Provide the (X, Y) coordinate of the cell's center where the given text is located.  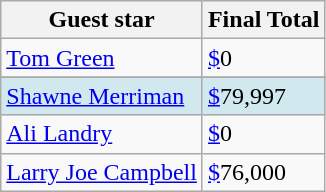
Shawne Merriman (102, 96)
Ali Landry (102, 134)
Larry Joe Campbell (102, 172)
Guest star (102, 20)
$79,997 (263, 96)
Tom Green (102, 58)
Final Total (263, 20)
$76,000 (263, 172)
